Find where the given text appears and provide that cell's center as (x, y) coordinate. 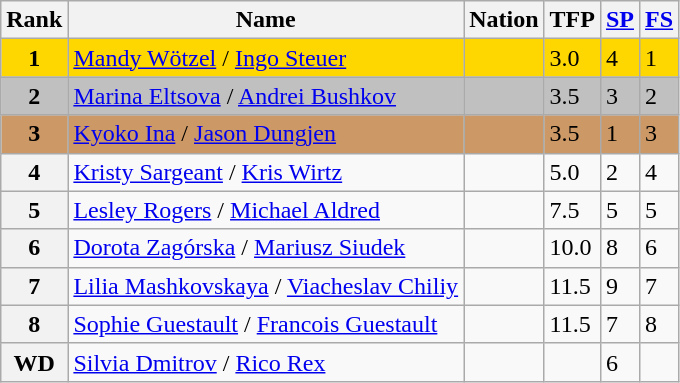
Lilia Mashkovskaya / Viacheslav Chiliy (266, 286)
10.0 (572, 248)
7.5 (572, 210)
5.0 (572, 172)
FS (660, 20)
Dorota Zagórska / Mariusz Siudek (266, 248)
Lesley Rogers / Michael Aldred (266, 210)
SP (620, 20)
TFP (572, 20)
9 (620, 286)
Silvia Dmitrov / Rico Rex (266, 362)
Rank (34, 20)
Mandy Wötzel / Ingo Steuer (266, 58)
Kristy Sargeant / Kris Wirtz (266, 172)
Marina Eltsova / Andrei Bushkov (266, 96)
Sophie Guestault / Francois Guestault (266, 324)
Kyoko Ina / Jason Dungjen (266, 134)
Nation (504, 20)
WD (34, 362)
3.0 (572, 58)
Name (266, 20)
